Pinpoint the cell where the given text exists, returning its [x, y] midpoint coordinate. 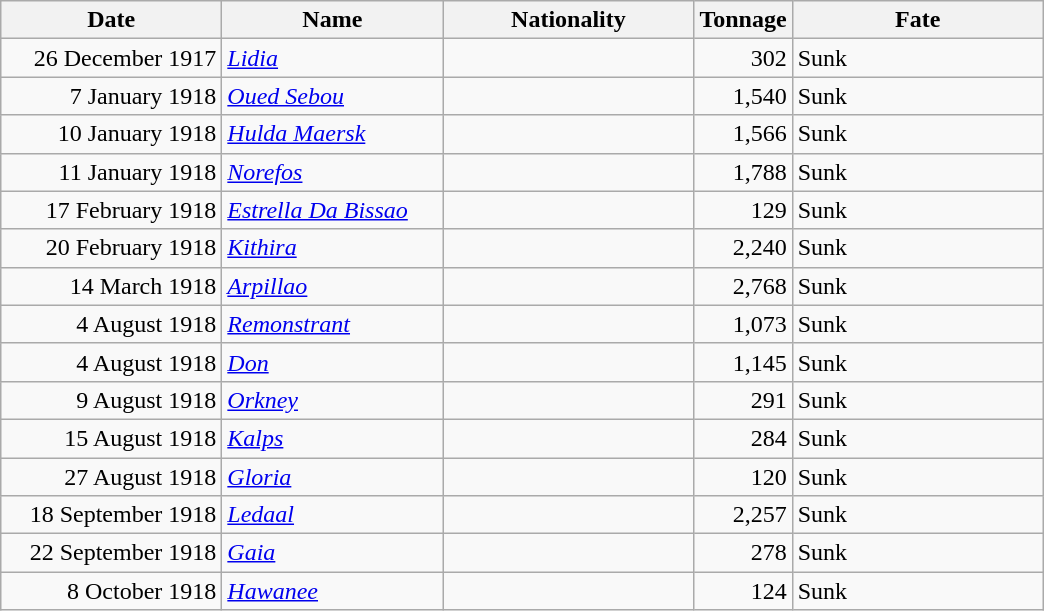
Oued Sebou [332, 96]
1,566 [743, 134]
20 February 1918 [112, 248]
124 [743, 591]
Ledaal [332, 515]
278 [743, 553]
Arpillao [332, 286]
7 January 1918 [112, 96]
1,145 [743, 362]
9 August 1918 [112, 400]
129 [743, 210]
Date [112, 20]
Name [332, 20]
Gaia [332, 553]
Estrella Da Bissao [332, 210]
Tonnage [743, 20]
14 March 1918 [112, 286]
1,073 [743, 324]
Fate [918, 20]
18 September 1918 [112, 515]
Hulda Maersk [332, 134]
291 [743, 400]
Hawanee [332, 591]
27 August 1918 [112, 477]
Kalps [332, 438]
2,240 [743, 248]
Lidia [332, 58]
2,768 [743, 286]
Kithira [332, 248]
Nationality [568, 20]
15 August 1918 [112, 438]
302 [743, 58]
1,540 [743, 96]
Don [332, 362]
10 January 1918 [112, 134]
2,257 [743, 515]
17 February 1918 [112, 210]
1,788 [743, 172]
11 January 1918 [112, 172]
120 [743, 477]
22 September 1918 [112, 553]
8 October 1918 [112, 591]
26 December 1917 [112, 58]
Remonstrant [332, 324]
284 [743, 438]
Gloria [332, 477]
Orkney [332, 400]
Norefos [332, 172]
